Identify which cell holds the provided text, then report its [x, y] central coordinate. 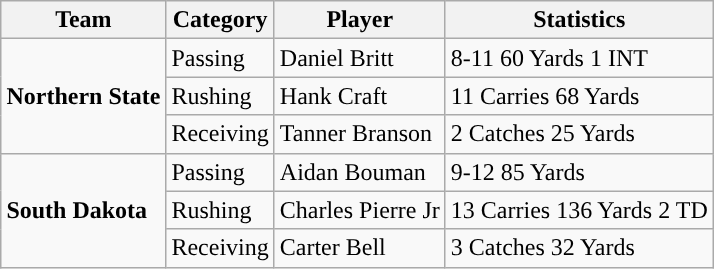
Team [84, 20]
9-12 85 Yards [579, 172]
Northern State [84, 96]
South Dakota [84, 210]
8-11 60 Yards 1 INT [579, 58]
Aidan Bouman [360, 172]
Tanner Branson [360, 134]
Category [220, 20]
Hank Craft [360, 96]
Statistics [579, 20]
Player [360, 20]
13 Carries 136 Yards 2 TD [579, 210]
2 Catches 25 Yards [579, 134]
Carter Bell [360, 248]
Charles Pierre Jr [360, 210]
3 Catches 32 Yards [579, 248]
11 Carries 68 Yards [579, 96]
Daniel Britt [360, 58]
